Locate the cell with the specified text and output its [X, Y] center coordinate. 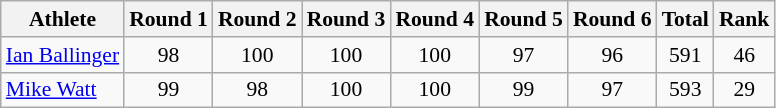
593 [686, 90]
96 [612, 55]
Total [686, 19]
46 [744, 55]
Round 5 [524, 19]
Ian Ballinger [62, 55]
591 [686, 55]
Round 1 [168, 19]
Rank [744, 19]
Round 3 [346, 19]
Round 4 [434, 19]
Athlete [62, 19]
29 [744, 90]
Mike Watt [62, 90]
Round 2 [258, 19]
Round 6 [612, 19]
